Determine the [X, Y] coordinate at the center of the cell enclosing the given text.  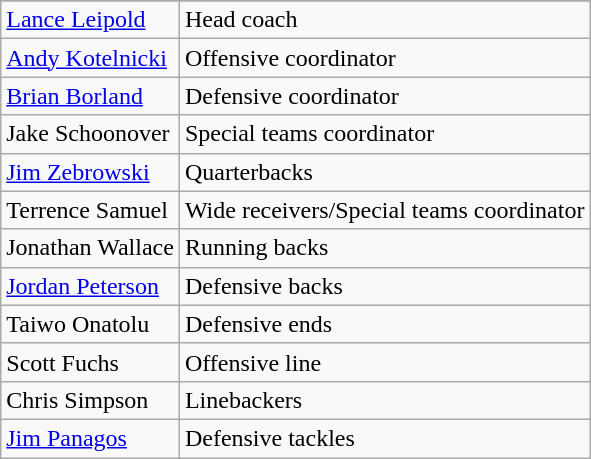
Andy Kotelnicki [90, 58]
Quarterbacks [384, 172]
Defensive coordinator [384, 96]
Special teams coordinator [384, 134]
Brian Borland [90, 96]
Jim Zebrowski [90, 172]
Jake Schoonover [90, 134]
Chris Simpson [90, 400]
Wide receivers/Special teams coordinator [384, 210]
Jordan Peterson [90, 286]
Jim Panagos [90, 438]
Linebackers [384, 400]
Offensive coordinator [384, 58]
Scott Fuchs [90, 362]
Head coach [384, 20]
Defensive ends [384, 324]
Taiwo Onatolu [90, 324]
Running backs [384, 248]
Jonathan Wallace [90, 248]
Offensive line [384, 362]
Lance Leipold [90, 20]
Terrence Samuel [90, 210]
Defensive tackles [384, 438]
Defensive backs [384, 286]
